Search for the cell housing the specified text and yield its [X, Y] center coordinate. 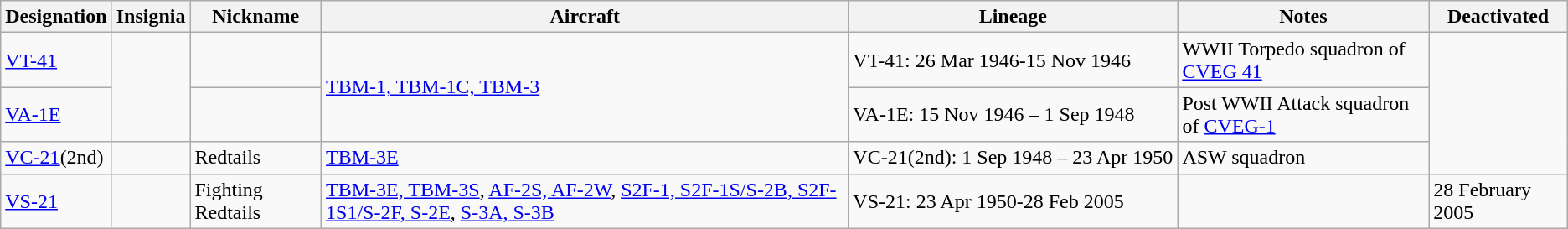
VT-41 [56, 60]
Deactivated [1498, 17]
Notes [1303, 17]
VC-21(2nd): 1 Sep 1948 – 23 Apr 1950 [1014, 158]
VT-41: 26 Mar 1946-15 Nov 1946 [1014, 60]
VA-1E: 15 Nov 1946 – 1 Sep 1948 [1014, 114]
VS-21: 23 Apr 1950-28 Feb 2005 [1014, 201]
Redtails [256, 158]
TBM-1, TBM-1C, TBM-3 [585, 87]
VS-21 [56, 201]
Post WWII Attack squadron of CVEG-1 [1303, 114]
WWII Torpedo squadron of CVEG 41 [1303, 60]
Insignia [151, 17]
VC-21(2nd) [56, 158]
Fighting Redtails [256, 201]
VA-1E [56, 114]
TBM-3E, TBM-3S, AF-2S, AF-2W, S2F-1, S2F-1S/S-2B, S2F-1S1/S-2F, S-2E, S-3A, S-3B [585, 201]
ASW squadron [1303, 158]
Aircraft [585, 17]
Nickname [256, 17]
Designation [56, 17]
TBM-3E [585, 158]
28 February 2005 [1498, 201]
Lineage [1014, 17]
